Pinpoint the cell where the given text exists, returning its (X, Y) midpoint coordinate. 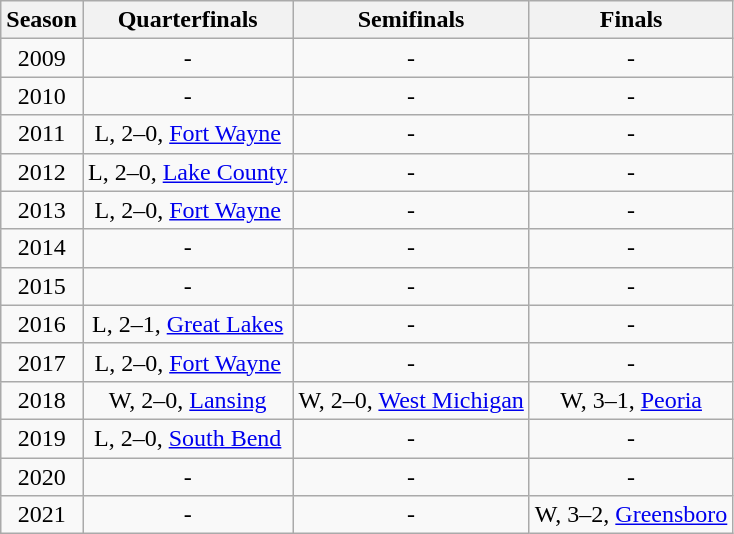
2013 (42, 210)
2010 (42, 96)
2020 (42, 477)
L, 2–1, Great Lakes (187, 324)
Finals (630, 20)
2021 (42, 515)
2011 (42, 134)
Season (42, 20)
W, 2–0, West Michigan (411, 400)
Quarterfinals (187, 20)
2019 (42, 438)
W, 3–1, Peoria (630, 400)
2017 (42, 362)
2014 (42, 248)
2018 (42, 400)
Semifinals (411, 20)
W, 2–0, Lansing (187, 400)
2009 (42, 58)
L, 2–0, South Bend (187, 438)
2015 (42, 286)
2016 (42, 324)
L, 2–0, Lake County (187, 172)
2012 (42, 172)
W, 3–2, Greensboro (630, 515)
